Search for the cell housing the specified text and yield its (x, y) center coordinate. 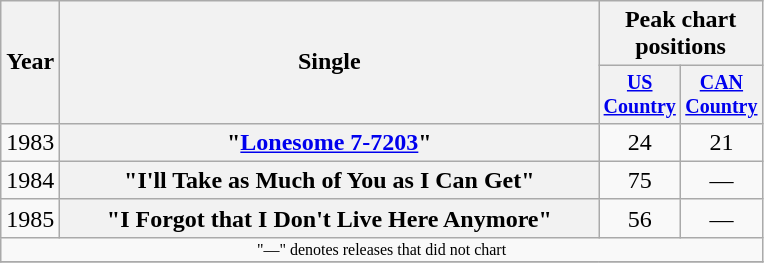
"Lonesome 7-7203" (330, 142)
1984 (30, 180)
75 (640, 180)
Year (30, 62)
1985 (30, 218)
"I Forgot that I Don't Live Here Anymore" (330, 218)
"I'll Take as Much of You as I Can Get" (330, 180)
1983 (30, 142)
CAN Country (722, 94)
56 (640, 218)
Single (330, 62)
US Country (640, 94)
21 (722, 142)
"—" denotes releases that did not chart (382, 249)
Peak chartpositions (680, 34)
24 (640, 142)
